Output the (X, Y) coordinate of the center of the cell containing the given text.  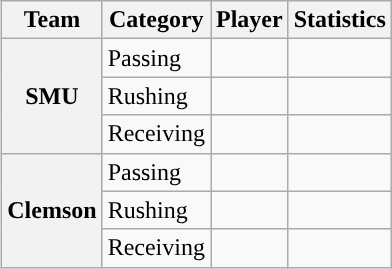
Clemson (52, 210)
Team (52, 20)
Category (156, 20)
SMU (52, 96)
Player (249, 20)
Statistics (340, 20)
